Search for the cell housing the specified text and yield its [x, y] center coordinate. 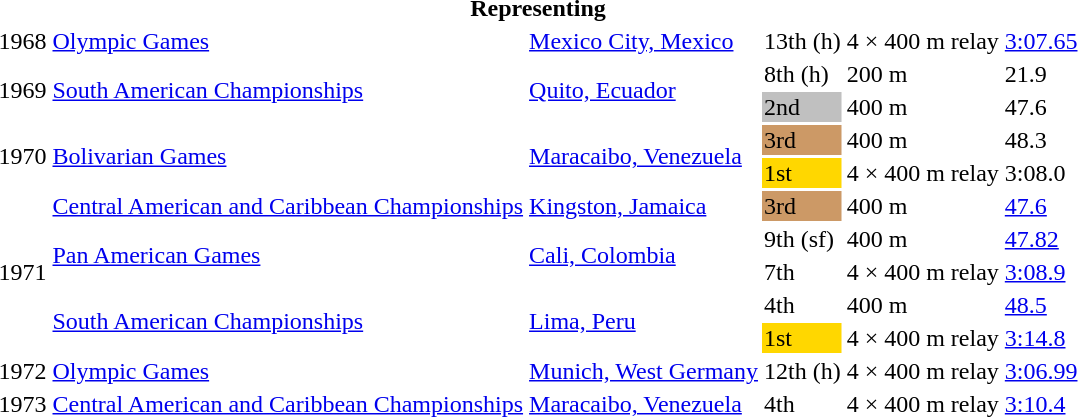
Quito, Ecuador [644, 90]
13th (h) [802, 41]
Mexico City, Mexico [644, 41]
2nd [802, 107]
Cali, Colombia [644, 256]
7th [802, 272]
200 m [922, 74]
Munich, West Germany [644, 371]
4th [802, 305]
Kingston, Jamaica [644, 206]
12th (h) [802, 371]
Lima, Peru [644, 322]
8th (h) [802, 74]
Pan American Games [288, 256]
Bolivarian Games [288, 156]
Maracaibo, Venezuela [644, 156]
9th (sf) [802, 239]
Central American and Caribbean Championships [288, 206]
